Search for the cell housing the specified text and yield its [X, Y] center coordinate. 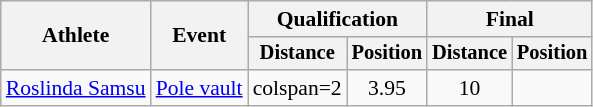
Roslinda Samsu [76, 88]
Event [200, 36]
Final [510, 19]
colspan=2 [298, 88]
Pole vault [200, 88]
Athlete [76, 36]
3.95 [387, 88]
Qualification [338, 19]
10 [470, 88]
